Pinpoint the cell where the given text exists, returning its (x, y) midpoint coordinate. 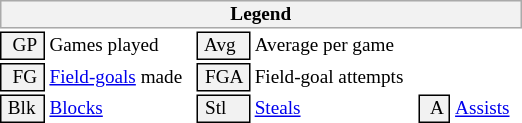
Legend (261, 14)
Avg (224, 46)
Blk (22, 108)
Field-goal attempts (334, 77)
Field-goals made (121, 77)
Steals (334, 108)
Stl (224, 108)
FG (22, 77)
A (434, 108)
Blocks (121, 108)
Average per game (334, 46)
GP (22, 46)
FGA (224, 77)
Assists (488, 108)
Games played (121, 46)
